Locate the cell with the specified text and output its (x, y) center coordinate. 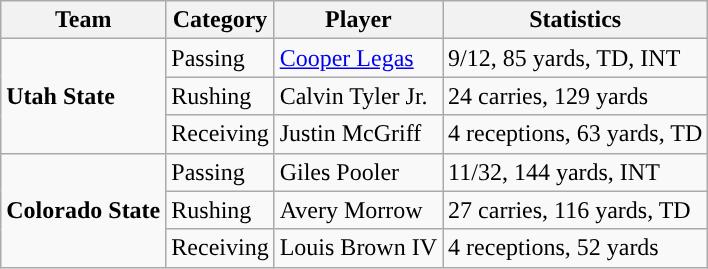
Giles Pooler (358, 172)
Louis Brown IV (358, 248)
Team (84, 20)
Cooper Legas (358, 58)
Avery Morrow (358, 210)
11/32, 144 yards, INT (576, 172)
Calvin Tyler Jr. (358, 96)
Category (220, 20)
Colorado State (84, 210)
9/12, 85 yards, TD, INT (576, 58)
Player (358, 20)
Statistics (576, 20)
Utah State (84, 96)
4 receptions, 63 yards, TD (576, 134)
4 receptions, 52 yards (576, 248)
27 carries, 116 yards, TD (576, 210)
Justin McGriff (358, 134)
24 carries, 129 yards (576, 96)
